Determine the [x, y] coordinate at the center of the cell enclosing the given text.  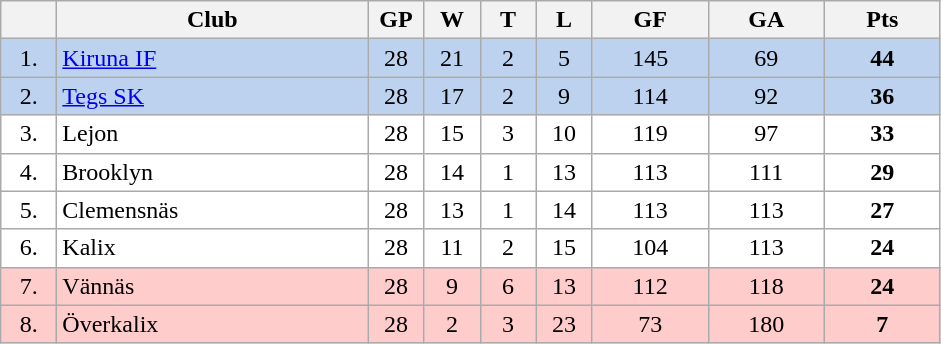
29 [882, 172]
Brooklyn [212, 172]
Clemensnäs [212, 210]
Vännäs [212, 286]
73 [650, 324]
21 [452, 58]
104 [650, 248]
Tegs SK [212, 96]
Överkalix [212, 324]
119 [650, 134]
L [564, 20]
180 [766, 324]
10 [564, 134]
27 [882, 210]
33 [882, 134]
111 [766, 172]
44 [882, 58]
Pts [882, 20]
7. [29, 286]
Kalix [212, 248]
69 [766, 58]
3. [29, 134]
11 [452, 248]
W [452, 20]
Kiruna IF [212, 58]
114 [650, 96]
36 [882, 96]
112 [650, 286]
GF [650, 20]
7 [882, 324]
Club [212, 20]
23 [564, 324]
2. [29, 96]
5. [29, 210]
6 [508, 286]
6. [29, 248]
Lejon [212, 134]
GP [396, 20]
T [508, 20]
8. [29, 324]
5 [564, 58]
1. [29, 58]
17 [452, 96]
GA [766, 20]
118 [766, 286]
145 [650, 58]
92 [766, 96]
97 [766, 134]
4. [29, 172]
